Provide the [x, y] coordinate of the cell's center where the given text is located.  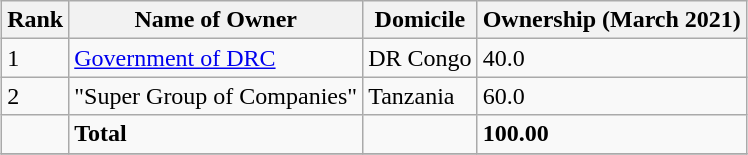
Government of DRC [216, 58]
Rank [36, 20]
100.00 [612, 134]
Total [216, 134]
Tanzania [420, 96]
1 [36, 58]
40.0 [612, 58]
2 [36, 96]
Name of Owner [216, 20]
"Super Group of Companies" [216, 96]
Domicile [420, 20]
DR Congo [420, 58]
Ownership (March 2021) [612, 20]
60.0 [612, 96]
